Extract the [x, y] coordinate from the center of the cell holding the provided text.  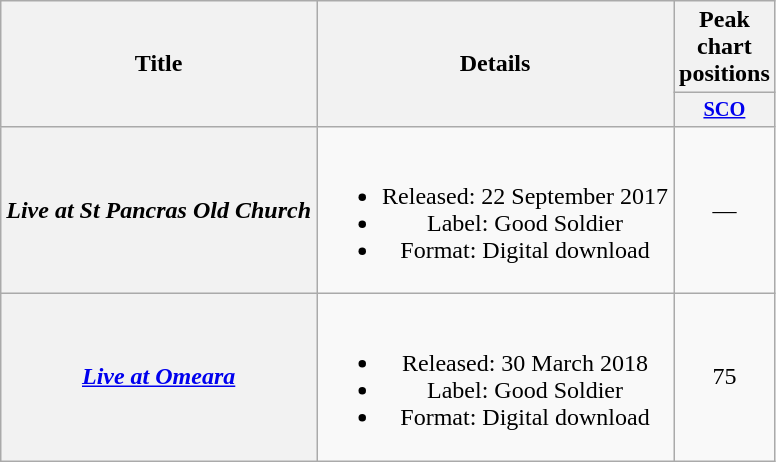
— [725, 210]
Details [496, 64]
75 [725, 378]
Title [159, 64]
SCO [725, 110]
Peak chart positions [725, 47]
Released: 22 September 2017Label: Good SoldierFormat: Digital download [496, 210]
Live at St Pancras Old Church [159, 210]
Released: 30 March 2018Label: Good SoldierFormat: Digital download [496, 378]
Live at Omeara [159, 378]
